For the text-containing cell, return its midpoint in [X, Y] coordinate format. 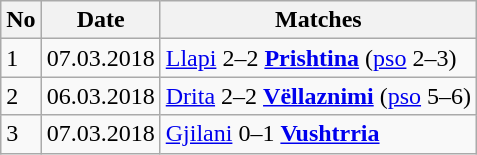
1 [21, 58]
Gjilani 0–1 Vushtrria [318, 134]
2 [21, 96]
Llapi 2–2 Prishtina (pso 2–3) [318, 58]
Drita 2–2 Vëllaznimi (pso 5–6) [318, 96]
Date [100, 20]
06.03.2018 [100, 96]
No [21, 20]
Matches [318, 20]
3 [21, 134]
